Extract the [X, Y] coordinate from the center of the cell holding the provided text.  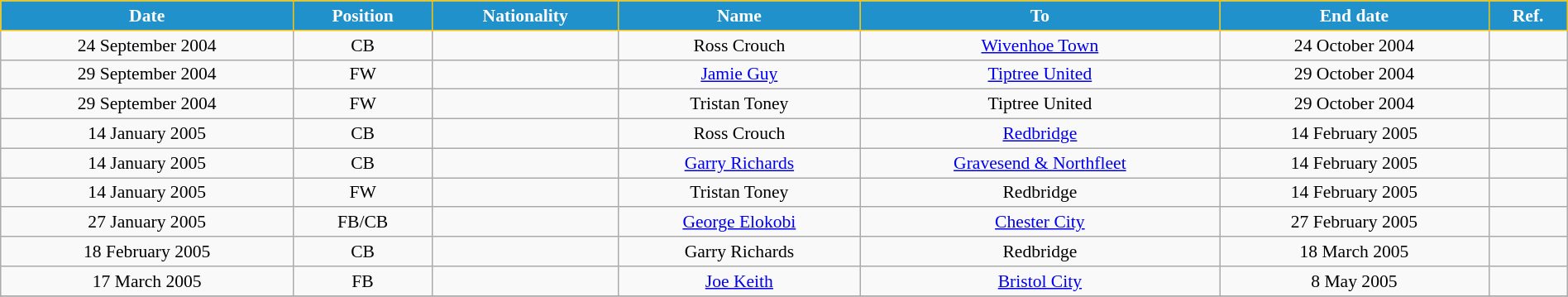
Wivenhoe Town [1040, 46]
17 March 2005 [147, 281]
Name [739, 16]
Bristol City [1040, 281]
To [1040, 16]
27 February 2005 [1355, 223]
18 March 2005 [1355, 251]
Date [147, 16]
FB/CB [363, 223]
George Elokobi [739, 223]
24 October 2004 [1355, 46]
Chester City [1040, 223]
Jamie Guy [739, 74]
18 February 2005 [147, 251]
Nationality [526, 16]
8 May 2005 [1355, 281]
Joe Keith [739, 281]
27 January 2005 [147, 223]
End date [1355, 16]
Position [363, 16]
FB [363, 281]
Ref. [1528, 16]
Gravesend & Northfleet [1040, 163]
24 September 2004 [147, 46]
